Determine the [X, Y] coordinate at the center of the cell enclosing the given text.  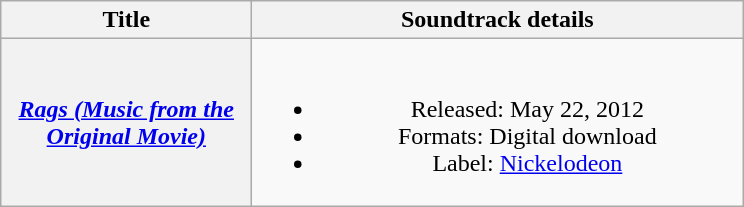
Soundtrack details [498, 20]
Rags (Music from the Original Movie) [126, 122]
Released: May 22, 2012Formats: Digital downloadLabel: Nickelodeon [498, 122]
Title [126, 20]
